From the cell containing the given text, extract its center point as [X, Y] coordinate. 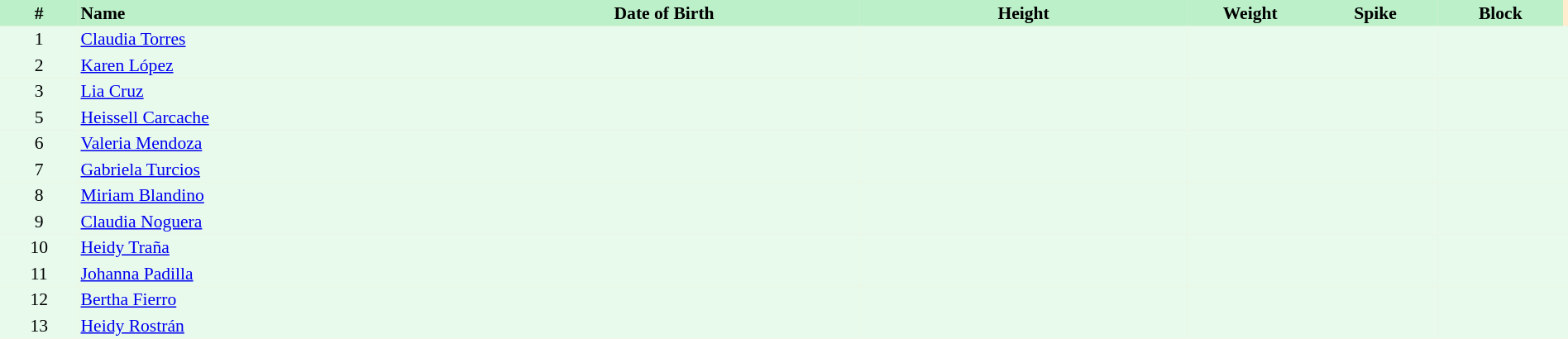
Heidy Rostrán [273, 326]
5 [39, 117]
Name [273, 13]
10 [39, 248]
6 [39, 144]
1 [39, 40]
Spike [1374, 13]
Valeria Mendoza [273, 144]
3 [39, 91]
12 [39, 299]
Date of Birth [664, 13]
9 [39, 222]
13 [39, 326]
Height [1024, 13]
Claudia Noguera [273, 222]
Gabriela Turcios [273, 169]
Miriam Blandino [273, 195]
Karen López [273, 65]
# [39, 13]
Bertha Fierro [273, 299]
8 [39, 195]
Heidy Traña [273, 248]
11 [39, 274]
Johanna Padilla [273, 274]
Weight [1250, 13]
7 [39, 169]
Lia Cruz [273, 91]
Heissell Carcache [273, 117]
Claudia Torres [273, 40]
2 [39, 65]
Block [1500, 13]
